For the text-containing cell, return its midpoint in (x, y) coordinate format. 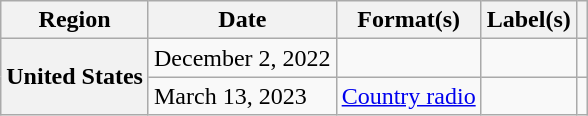
Region (75, 20)
United States (75, 77)
December 2, 2022 (242, 58)
March 13, 2023 (242, 96)
Format(s) (408, 20)
Country radio (408, 96)
Label(s) (528, 20)
Date (242, 20)
